Find where the given text appears and provide that cell's center as [X, Y] coordinate. 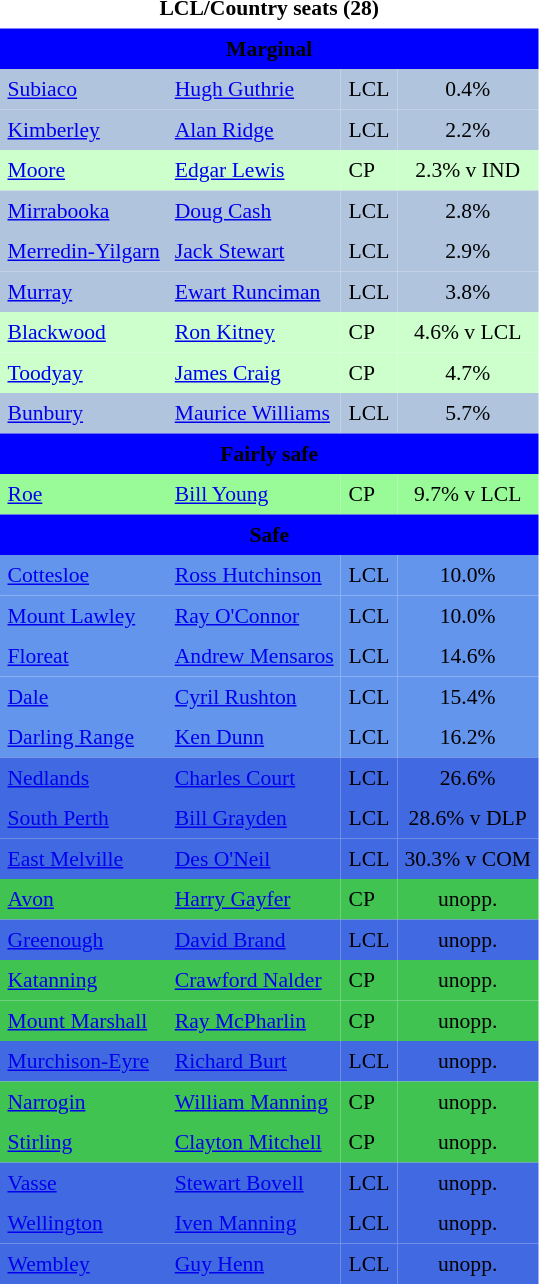
Murray [84, 291]
Cyril Rushton [254, 696]
Safe [269, 534]
0.4% [468, 89]
Marginal [269, 48]
Charles Court [254, 777]
Ken Dunn [254, 737]
Darling Range [84, 737]
Moore [84, 170]
Dale [84, 696]
Jack Stewart [254, 251]
Alan Ridge [254, 129]
2.8% [468, 210]
Bill Grayden [254, 818]
Vasse [84, 1182]
South Perth [84, 818]
3.8% [468, 291]
Cottesloe [84, 575]
Roe [84, 494]
Ray McPharlin [254, 1020]
2.3% v IND [468, 170]
Ron Kitney [254, 332]
Clayton Mitchell [254, 1142]
Wellington [84, 1223]
16.2% [468, 737]
Katanning [84, 980]
Crawford Nalder [254, 980]
Toodyay [84, 372]
Kimberley [84, 129]
Floreat [84, 656]
Maurice Williams [254, 413]
Nedlands [84, 777]
Bill Young [254, 494]
Guy Henn [254, 1263]
4.6% v LCL [468, 332]
Richard Burt [254, 1061]
David Brand [254, 939]
14.6% [468, 656]
15.4% [468, 696]
4.7% [468, 372]
2.2% [468, 129]
Edgar Lewis [254, 170]
Mirrabooka [84, 210]
2.9% [468, 251]
Narrogin [84, 1101]
Stirling [84, 1142]
30.3% v COM [468, 858]
Mount Lawley [84, 615]
William Manning [254, 1101]
Murchison-Eyre [84, 1061]
Ross Hutchinson [254, 575]
5.7% [468, 413]
Harry Gayfer [254, 899]
Stewart Bovell [254, 1182]
26.6% [468, 777]
Mount Marshall [84, 1020]
Subiaco [84, 89]
28.6% v DLP [468, 818]
Merredin-Yilgarn [84, 251]
Doug Cash [254, 210]
Blackwood [84, 332]
9.7% v LCL [468, 494]
Greenough [84, 939]
Iven Manning [254, 1223]
Avon [84, 899]
Ewart Runciman [254, 291]
Des O'Neil [254, 858]
Wembley [84, 1263]
Fairly safe [269, 453]
Bunbury [84, 413]
James Craig [254, 372]
Hugh Guthrie [254, 89]
Ray O'Connor [254, 615]
East Melville [84, 858]
Andrew Mensaros [254, 656]
